Pinpoint the cell where the given text exists, returning its (X, Y) midpoint coordinate. 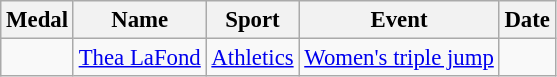
Sport (252, 20)
Name (140, 20)
Event (399, 20)
Medal (38, 20)
Date (527, 20)
Athletics (252, 58)
Thea LaFond (140, 58)
Women's triple jump (399, 58)
